Output the [X, Y] coordinate of the center of the cell containing the given text.  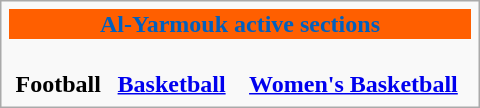
Women's Basketball [354, 70]
Football [58, 70]
Al-Yarmouk active sections [240, 24]
Basketball [172, 70]
